Scan for the cell matching the given text and deliver its (X, Y) coordinate at center. 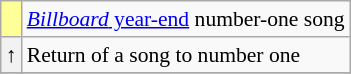
Billboard year-end number-one song (186, 19)
Return of a song to number one (186, 55)
↑ (12, 55)
